Capture the cell that displays the provided text and extract its (X, Y) central coordinate. 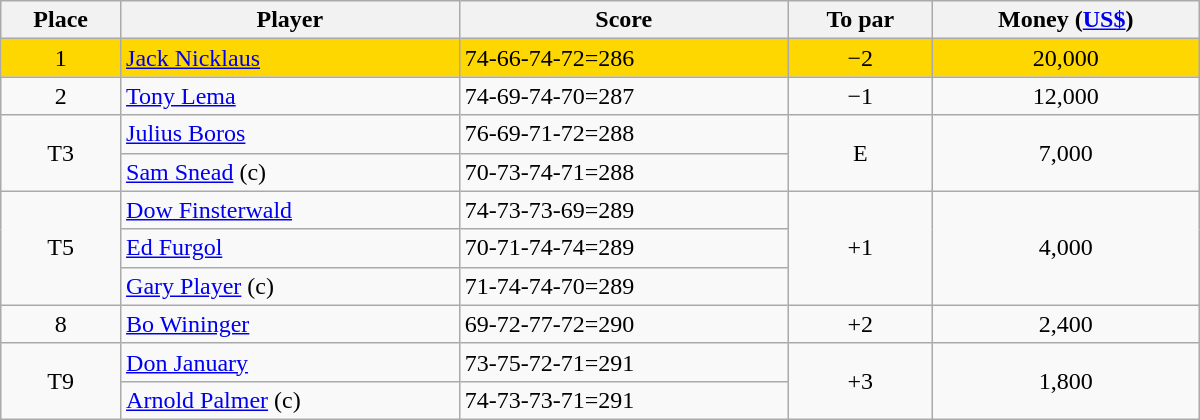
2 (61, 96)
70-71-74-74=289 (624, 248)
74-69-74-70=287 (624, 96)
69-72-77-72=290 (624, 324)
Money (US$) (1066, 20)
T3 (61, 153)
−1 (860, 96)
1 (61, 58)
1,800 (1066, 381)
73-75-72-71=291 (624, 362)
E (860, 153)
T9 (61, 381)
Don January (290, 362)
Gary Player (c) (290, 286)
Arnold Palmer (c) (290, 400)
−2 (860, 58)
+2 (860, 324)
Ed Furgol (290, 248)
Tony Lema (290, 96)
74-73-73-69=289 (624, 210)
2,400 (1066, 324)
Place (61, 20)
70-73-74-71=288 (624, 172)
74-73-73-71=291 (624, 400)
12,000 (1066, 96)
Score (624, 20)
74-66-74-72=286 (624, 58)
7,000 (1066, 153)
Sam Snead (c) (290, 172)
20,000 (1066, 58)
76-69-71-72=288 (624, 134)
Bo Wininger (290, 324)
+1 (860, 248)
Jack Nicklaus (290, 58)
8 (61, 324)
To par (860, 20)
71-74-74-70=289 (624, 286)
Julius Boros (290, 134)
4,000 (1066, 248)
Player (290, 20)
T5 (61, 248)
Dow Finsterwald (290, 210)
+3 (860, 381)
